Identify which cell holds the provided text, then report its (X, Y) central coordinate. 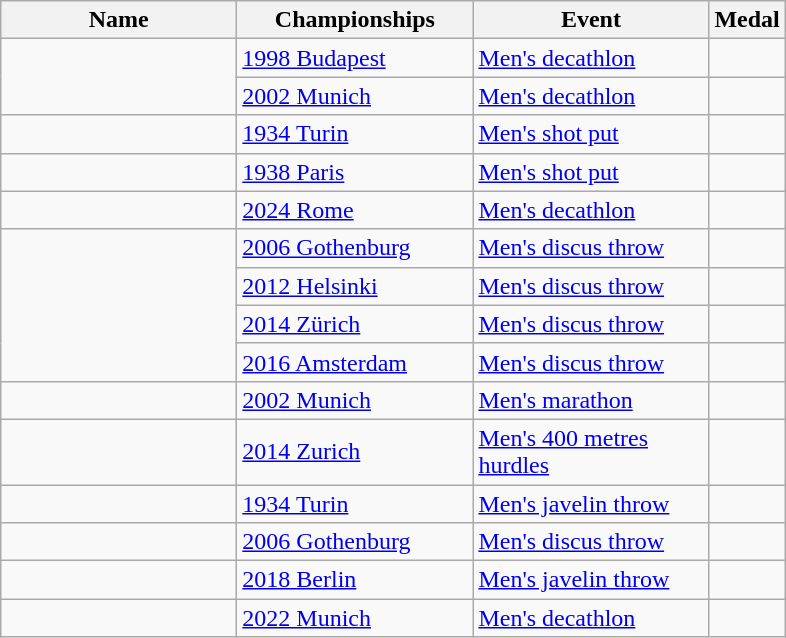
2024 Rome (355, 210)
2018 Berlin (355, 580)
1998 Budapest (355, 58)
2014 Zürich (355, 324)
1938 Paris (355, 172)
Men's marathon (591, 400)
2016 Amsterdam (355, 362)
2022 Munich (355, 618)
Name (119, 20)
Event (591, 20)
Men's 400 metres hurdles (591, 452)
Championships (355, 20)
2012 Helsinki (355, 286)
Medal (747, 20)
2014 Zurich (355, 452)
